Pinpoint the cell where the given text exists, returning its (x, y) midpoint coordinate. 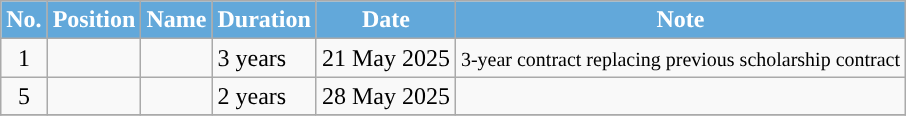
No. (24, 20)
3 years (264, 58)
28 May 2025 (386, 96)
2 years (264, 96)
3-year contract replacing previous scholarship contract (680, 58)
5 (24, 96)
Note (680, 20)
Position (94, 20)
21 May 2025 (386, 58)
Duration (264, 20)
1 (24, 58)
Date (386, 20)
Name (176, 20)
